Output the [X, Y] coordinate of the center of the cell containing the given text.  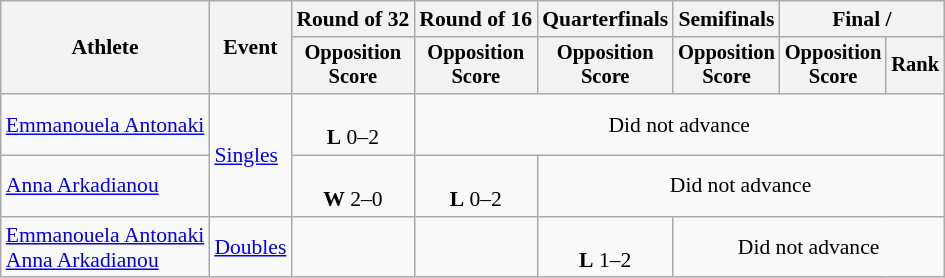
Final / [862, 19]
Emmanouela AntonakiAnna Arkadianou [106, 248]
Emmanouela Antonaki [106, 124]
Semifinals [726, 19]
Singles [250, 155]
L 1–2 [605, 248]
Rank [915, 66]
Athlete [106, 48]
Round of 16 [476, 19]
Round of 32 [352, 19]
Anna Arkadianou [106, 186]
Event [250, 48]
Quarterfinals [605, 19]
Doubles [250, 248]
W 2–0 [352, 186]
